Identify which cell holds the provided text, then report its [x, y] central coordinate. 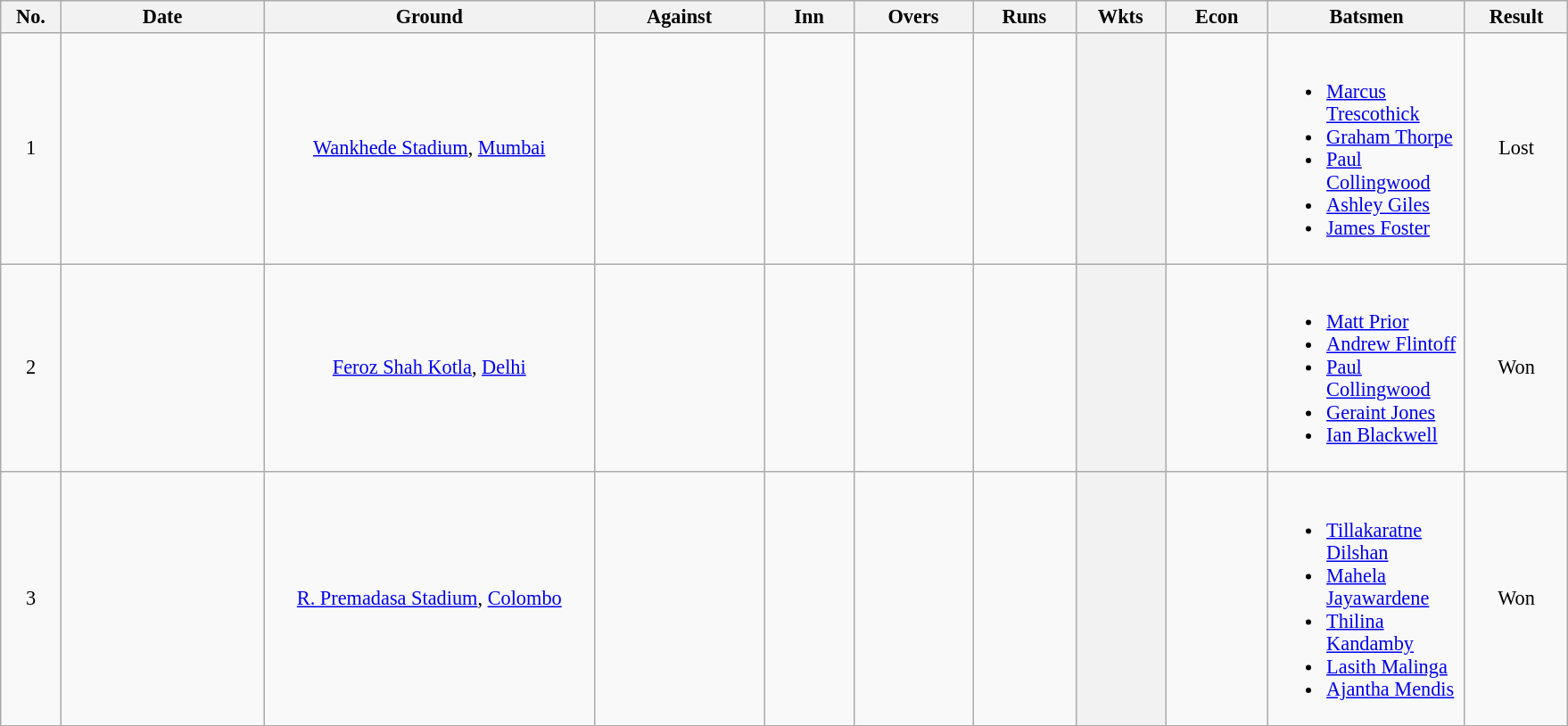
Date [162, 17]
Runs [1024, 17]
Overs [913, 17]
Tillakaratne DilshanMahela JayawardeneThilina KandambyLasith MalingaAjantha Mendis [1366, 599]
Econ [1217, 17]
R. Premadasa Stadium, Colombo [429, 599]
Lost [1516, 148]
1 [30, 148]
Wkts [1120, 17]
2 [30, 368]
Batsmen [1366, 17]
Inn [809, 17]
Feroz Shah Kotla, Delhi [429, 368]
Wankhede Stadium, Mumbai [429, 148]
Marcus TrescothickGraham ThorpePaul CollingwoodAshley GilesJames Foster [1366, 148]
3 [30, 599]
Against [679, 17]
No. [30, 17]
Matt PriorAndrew FlintoffPaul CollingwoodGeraint JonesIan Blackwell [1366, 368]
Result [1516, 17]
Ground [429, 17]
